Extract the [x, y] coordinate from the center of the cell holding the provided text.  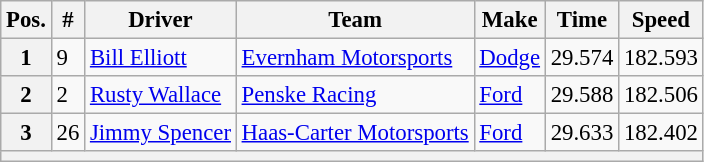
Make [510, 20]
Penske Racing [355, 95]
Rusty Wallace [161, 95]
Driver [161, 20]
Haas-Carter Motorsports [355, 133]
Time [582, 20]
182.402 [662, 133]
Speed [662, 20]
3 [26, 133]
Dodge [510, 58]
Bill Elliott [161, 58]
29.574 [582, 58]
Pos. [26, 20]
29.588 [582, 95]
1 [26, 58]
182.593 [662, 58]
26 [68, 133]
29.633 [582, 133]
Jimmy Spencer [161, 133]
Team [355, 20]
# [68, 20]
Evernham Motorsports [355, 58]
182.506 [662, 95]
9 [68, 58]
